Provide the (X, Y) coordinate of the cell's center where the given text is located.  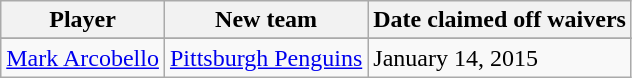
Mark Arcobello (83, 58)
January 14, 2015 (500, 58)
Pittsburgh Penguins (266, 58)
New team (266, 20)
Player (83, 20)
Date claimed off waivers (500, 20)
